Return the [x, y] coordinate for the center point of the cell that contains the specified text.  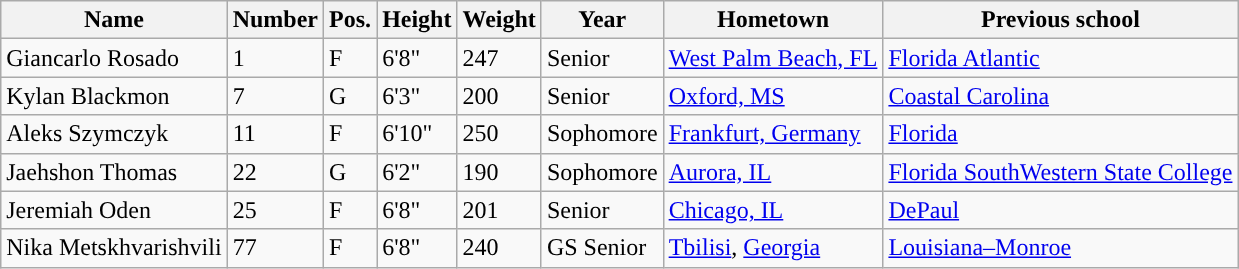
250 [499, 134]
Nika Metskhvarishvili [114, 248]
Tbilisi, Georgia [773, 248]
Chicago, IL [773, 210]
Louisiana–Monroe [1060, 248]
Jaehshon Thomas [114, 172]
DePaul [1060, 210]
6'2" [417, 172]
201 [499, 210]
Previous school [1060, 20]
Year [602, 20]
Jeremiah Oden [114, 210]
Florida Atlantic [1060, 58]
77 [275, 248]
West Palm Beach, FL [773, 58]
Name [114, 20]
GS Senior [602, 248]
22 [275, 172]
25 [275, 210]
1 [275, 58]
Coastal Carolina [1060, 96]
Height [417, 20]
200 [499, 96]
Weight [499, 20]
Pos. [350, 20]
Florida SouthWestern State College [1060, 172]
240 [499, 248]
Aleks Szymczyk [114, 134]
Kylan Blackmon [114, 96]
Giancarlo Rosado [114, 58]
247 [499, 58]
6'10" [417, 134]
Number [275, 20]
190 [499, 172]
Aurora, IL [773, 172]
Oxford, MS [773, 96]
Florida [1060, 134]
11 [275, 134]
Frankfurt, Germany [773, 134]
Hometown [773, 20]
7 [275, 96]
6'3" [417, 96]
